Pinpoint the cell where the given text exists, returning its [X, Y] midpoint coordinate. 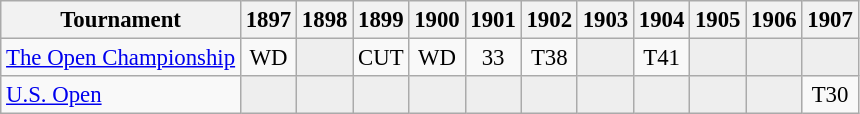
T41 [661, 58]
T38 [549, 58]
CUT [381, 58]
1902 [549, 20]
1907 [830, 20]
T30 [830, 95]
1906 [774, 20]
1904 [661, 20]
U.S. Open [121, 95]
1897 [268, 20]
1901 [493, 20]
1900 [437, 20]
1905 [718, 20]
33 [493, 58]
The Open Championship [121, 58]
1899 [381, 20]
1898 [325, 20]
1903 [605, 20]
Tournament [121, 20]
